Extract the (x, y) coordinate from the center of the cell holding the provided text.  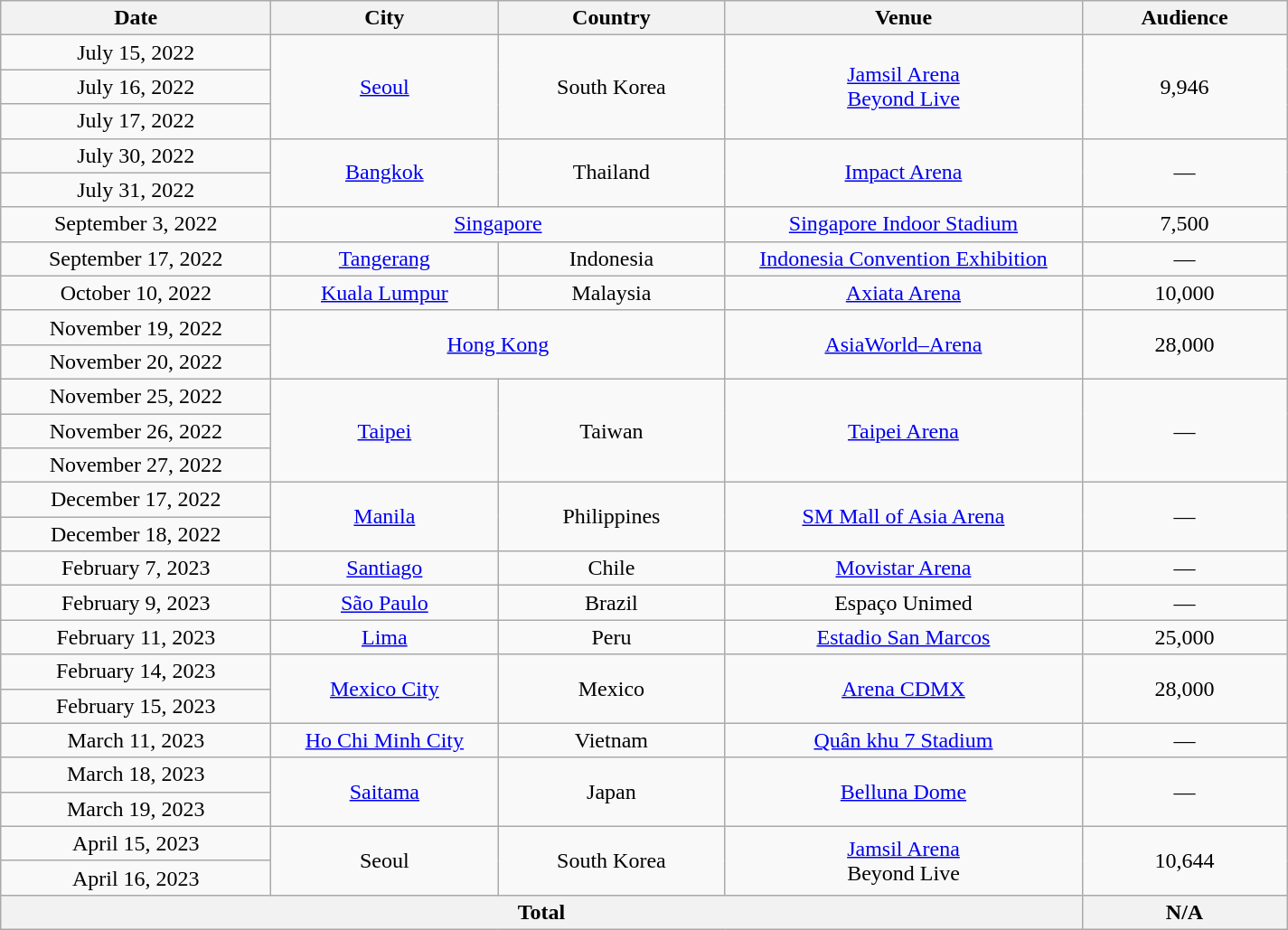
November 27, 2022 (136, 465)
Hong Kong (498, 344)
Vietnam (611, 740)
Impact Arena (904, 173)
February 11, 2023 (136, 637)
Mexico City (385, 689)
Axiata Arena (904, 293)
Bangkok (385, 173)
10,000 (1184, 293)
Ho Chi Minh City (385, 740)
Quân khu 7 Stadium (904, 740)
7,500 (1184, 224)
Kuala Lumpur (385, 293)
9,946 (1184, 87)
February 7, 2023 (136, 568)
25,000 (1184, 637)
July 30, 2022 (136, 155)
Malaysia (611, 293)
Country (611, 18)
Mexico (611, 689)
Singapore (498, 224)
City (385, 18)
Indonesia Convention Exhibition (904, 258)
July 31, 2022 (136, 190)
Total (541, 912)
Thailand (611, 173)
AsiaWorld–Arena (904, 344)
Belluna Dome (904, 792)
July 16, 2022 (136, 87)
September 17, 2022 (136, 258)
Tangerang (385, 258)
April 16, 2023 (136, 878)
N/A (1184, 912)
October 10, 2022 (136, 293)
Saitama (385, 792)
February 9, 2023 (136, 603)
Peru (611, 637)
Taipei Arena (904, 430)
Singapore Indoor Stadium (904, 224)
Taiwan (611, 430)
December 18, 2022 (136, 534)
SM Mall of Asia Arena (904, 517)
Indonesia (611, 258)
Taipei (385, 430)
March 11, 2023 (136, 740)
Japan (611, 792)
Date (136, 18)
São Paulo (385, 603)
September 3, 2022 (136, 224)
July 17, 2022 (136, 121)
Santiago (385, 568)
November 25, 2022 (136, 396)
November 26, 2022 (136, 431)
November 20, 2022 (136, 362)
Lima (385, 637)
March 19, 2023 (136, 809)
Brazil (611, 603)
Movistar Arena (904, 568)
February 14, 2023 (136, 672)
Estadio San Marcos (904, 637)
10,644 (1184, 860)
Arena CDMX (904, 689)
December 17, 2022 (136, 500)
Chile (611, 568)
Venue (904, 18)
Audience (1184, 18)
April 15, 2023 (136, 843)
Philippines (611, 517)
Manila (385, 517)
March 18, 2023 (136, 775)
November 19, 2022 (136, 327)
February 15, 2023 (136, 706)
Espaço Unimed (904, 603)
July 15, 2022 (136, 52)
